Output the (X, Y) coordinate of the center of the cell containing the given text.  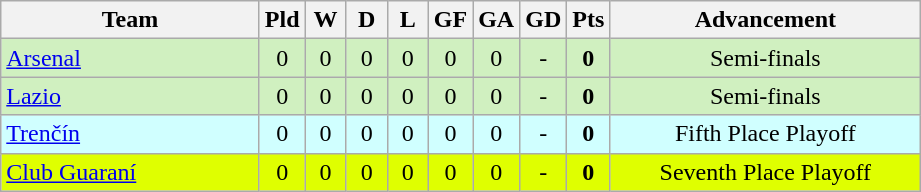
Advancement (766, 20)
Pts (588, 20)
GA (496, 20)
D (366, 20)
W (326, 20)
Trenčín (130, 134)
GD (544, 20)
Fifth Place Playoff (766, 134)
Club Guaraní (130, 172)
L (408, 20)
GF (450, 20)
Pld (282, 20)
Arsenal (130, 58)
Team (130, 20)
Lazio (130, 96)
Seventh Place Playoff (766, 172)
